Return (x, y) of the center of cell containing provided text 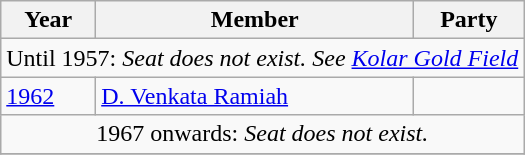
Party (469, 20)
Year (48, 20)
1962 (48, 96)
Member (255, 20)
1967 onwards: Seat does not exist. (262, 134)
D. Venkata Ramiah (255, 96)
Until 1957: Seat does not exist. See Kolar Gold Field (262, 58)
